Search for the cell housing the specified text and yield its [X, Y] center coordinate. 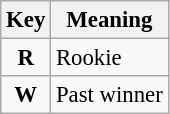
W [26, 95]
Past winner [110, 95]
Meaning [110, 20]
R [26, 58]
Rookie [110, 58]
Key [26, 20]
